Locate the cell with the specified text and output its (x, y) center coordinate. 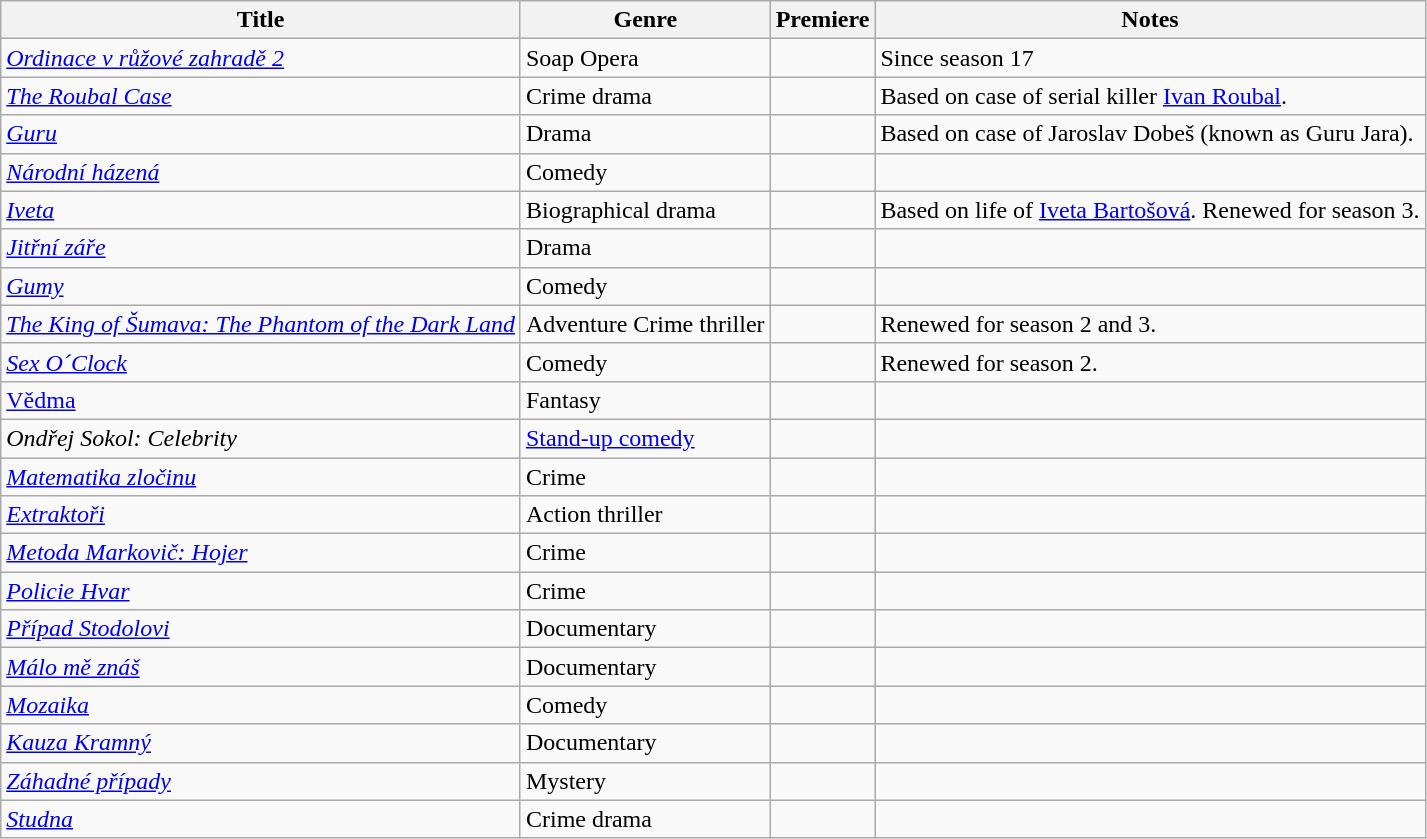
Soap Opera (645, 58)
The Roubal Case (261, 96)
Based on case of serial killer Ivan Roubal. (1150, 96)
Iveta (261, 210)
Gumy (261, 286)
Ordinace v růžové zahradě 2 (261, 58)
Matematika zločinu (261, 477)
Málo mě znáš (261, 667)
Biographical drama (645, 210)
Action thriller (645, 515)
Guru (261, 134)
Národní házená (261, 172)
Renewed for season 2. (1150, 362)
Ondřej Sokol: Celebrity (261, 438)
Případ Stodolovi (261, 629)
Based on life of Iveta Bartošová. Renewed for season 3. (1150, 210)
Renewed for season 2 and 3. (1150, 324)
Vědma (261, 400)
Jitřní záře (261, 248)
Premiere (822, 20)
Mystery (645, 781)
Metoda Markovič: Hojer (261, 553)
Kauza Kramný (261, 743)
Genre (645, 20)
Sex O´Clock (261, 362)
Extraktoři (261, 515)
Adventure Crime thriller (645, 324)
Mozaika (261, 705)
The King of Šumava: The Phantom of the Dark Land (261, 324)
Title (261, 20)
Studna (261, 819)
Based on case of Jaroslav Dobeš (known as Guru Jara). (1150, 134)
Notes (1150, 20)
Záhadné případy (261, 781)
Since season 17 (1150, 58)
Policie Hvar (261, 591)
Stand-up comedy (645, 438)
Fantasy (645, 400)
